Detect which cell encompasses the target text, then output its [X, Y] center coordinate. 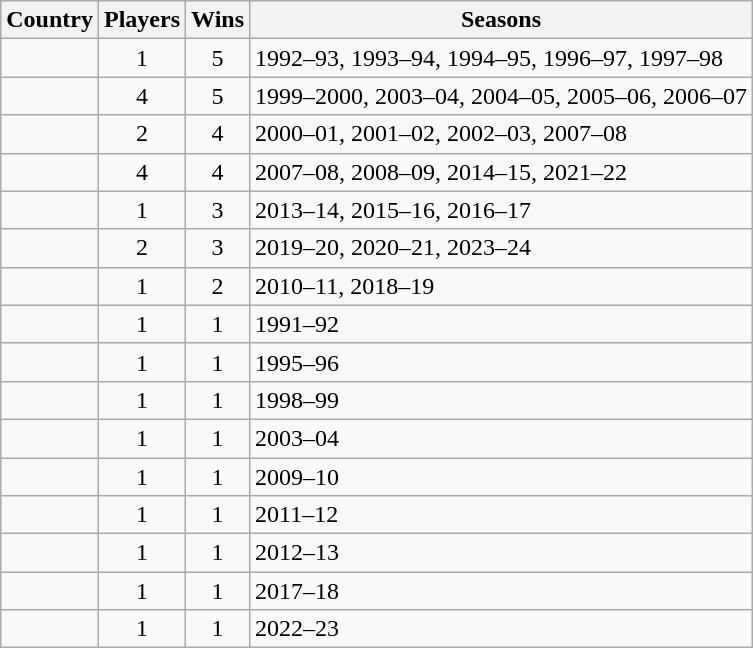
2013–14, 2015–16, 2016–17 [502, 210]
2010–11, 2018–19 [502, 286]
1998–99 [502, 400]
2007–08, 2008–09, 2014–15, 2021–22 [502, 172]
2019–20, 2020–21, 2023–24 [502, 248]
2012–13 [502, 553]
Country [50, 20]
2022–23 [502, 629]
1999–2000, 2003–04, 2004–05, 2005–06, 2006–07 [502, 96]
1991–92 [502, 324]
2000–01, 2001–02, 2002–03, 2007–08 [502, 134]
Seasons [502, 20]
2017–18 [502, 591]
2009–10 [502, 477]
Wins [218, 20]
2011–12 [502, 515]
2003–04 [502, 438]
Players [142, 20]
1995–96 [502, 362]
1992–93, 1993–94, 1994–95, 1996–97, 1997–98 [502, 58]
